Provide the (x, y) coordinate of the cell's center where the given text is located.  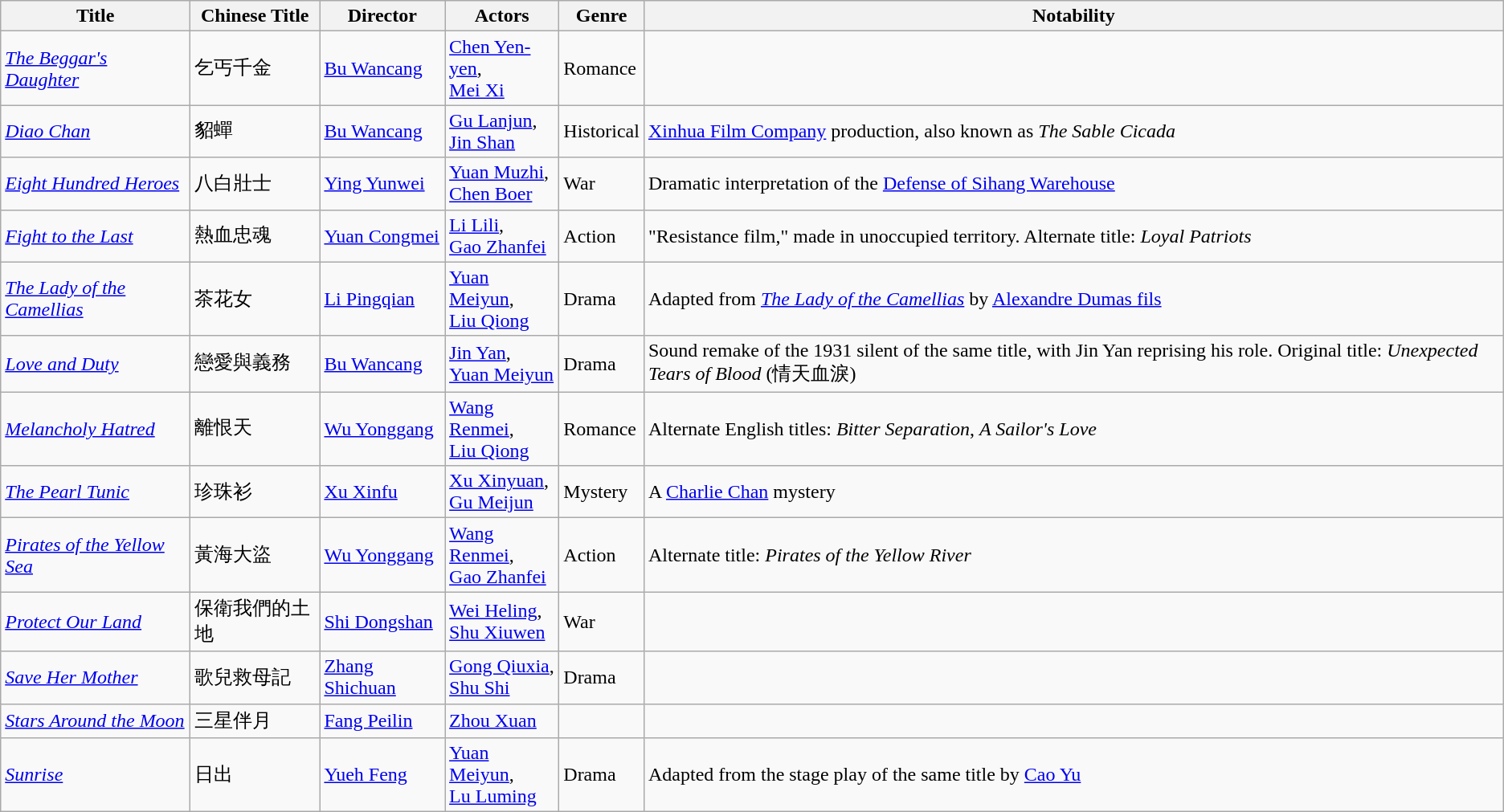
熱血忠魂 (255, 236)
Notability (1073, 16)
保衛我們的土地 (255, 622)
珍珠衫 (255, 492)
Xu Xinfu (382, 492)
Shi Dongshan (382, 622)
"Resistance film," made in unoccupied territory. Alternate title: Loyal Patriots (1073, 236)
乞丐千金 (255, 68)
Zhou Xuan (502, 721)
The Lady of the Camellias (96, 299)
Ying Yunwei (382, 183)
Wei Heling,Shu Xiuwen (502, 622)
Xu Xinyuan,Gu Meijun (502, 492)
戀愛與義務 (255, 364)
Gu Lanjun,Jin Shan (502, 132)
Stars Around the Moon (96, 721)
Yuan Meiyun,Liu Qiong (502, 299)
A Charlie Chan mystery (1073, 492)
Fang Peilin (382, 721)
Xinhua Film Company production, also known as The Sable Cicada (1073, 132)
Adapted from the stage play of the same title by Cao Yu (1073, 775)
The Pearl Tunic (96, 492)
Fight to the Last (96, 236)
Mystery (602, 492)
日出 (255, 775)
黃海大盜 (255, 555)
Chen Yen-yen,Mei Xi (502, 68)
Li Lili,Gao Zhanfei (502, 236)
The Beggar's Daughter (96, 68)
Chinese Title (255, 16)
Zhang Shichuan (382, 678)
Wang Renmei,Gao Zhanfei (502, 555)
Historical (602, 132)
Title (96, 16)
Diao Chan (96, 132)
歌兒救母記 (255, 678)
茶花女 (255, 299)
Li Pingqian (382, 299)
Gong Qiuxia,Shu Shi (502, 678)
Alternate title: Pirates of the Yellow River (1073, 555)
離恨天 (255, 429)
八白壯士 (255, 183)
Sound remake of the 1931 silent of the same title, with Jin Yan reprising his role. Original title: Unexpected Tears of Blood (情天血淚) (1073, 364)
Sunrise (96, 775)
貂蟬 (255, 132)
Actors (502, 16)
Jin Yan,Yuan Meiyun (502, 364)
Yuan Meiyun,Lu Luming (502, 775)
Yuan Muzhi,Chen Boer (502, 183)
Genre (602, 16)
Protect Our Land (96, 622)
Yueh Feng (382, 775)
Eight Hundred Heroes (96, 183)
Save Her Mother (96, 678)
Love and Duty (96, 364)
Adapted from The Lady of the Camellias by Alexandre Dumas fils (1073, 299)
Alternate English titles: Bitter Separation, A Sailor's Love (1073, 429)
Pirates of the Yellow Sea (96, 555)
Director (382, 16)
Wang Renmei,Liu Qiong (502, 429)
三星伴月 (255, 721)
Yuan Congmei (382, 236)
Melancholy Hatred (96, 429)
Dramatic interpretation of the Defense of Sihang Warehouse (1073, 183)
